Output the [x, y] coordinate of the center of the cell containing the given text.  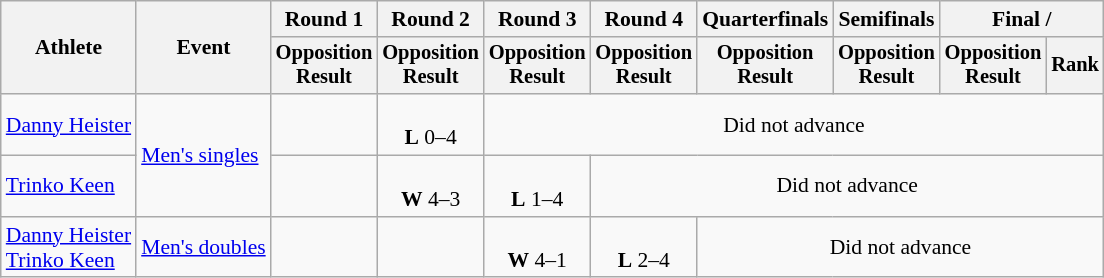
L 0–4 [430, 124]
Rank [1075, 66]
Round 2 [430, 19]
Danny HeisterTrinko Keen [68, 248]
Round 1 [324, 19]
L 2–4 [644, 248]
W 4–3 [430, 186]
Men's doubles [204, 248]
Athlete [68, 48]
Round 4 [644, 19]
Final / [1022, 19]
Trinko Keen [68, 186]
Event [204, 48]
L 1–4 [538, 186]
Men's singles [204, 155]
Round 3 [538, 19]
W 4–1 [538, 248]
Quarterfinals [765, 19]
Semifinals [886, 19]
Danny Heister [68, 124]
